Provide the [x, y] coordinate of the cell's center where the given text is located.  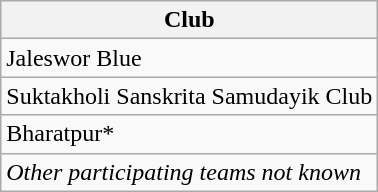
Other participating teams not known [190, 172]
Club [190, 20]
Jaleswor Blue [190, 58]
Suktakholi Sanskrita Samudayik Club [190, 96]
Bharatpur* [190, 134]
